Find where the given text appears and provide that cell's center as [X, Y] coordinate. 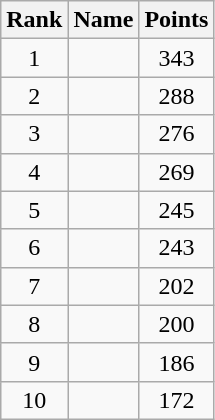
269 [176, 172]
172 [176, 400]
276 [176, 134]
4 [34, 172]
6 [34, 248]
5 [34, 210]
243 [176, 248]
2 [34, 96]
Rank [34, 20]
186 [176, 362]
245 [176, 210]
9 [34, 362]
8 [34, 324]
10 [34, 400]
200 [176, 324]
202 [176, 286]
1 [34, 58]
Points [176, 20]
7 [34, 286]
3 [34, 134]
Name [104, 20]
343 [176, 58]
288 [176, 96]
